For the text-containing cell, return its midpoint in (x, y) coordinate format. 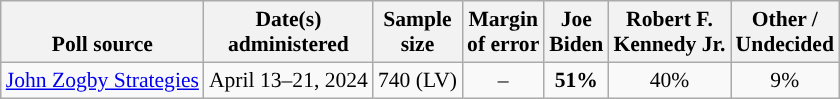
Poll source (102, 32)
Samplesize (418, 32)
40% (669, 80)
740 (LV) (418, 80)
April 13–21, 2024 (288, 80)
9% (784, 80)
Robert F.Kennedy Jr. (669, 32)
John Zogby Strategies (102, 80)
JoeBiden (576, 32)
Other /Undecided (784, 32)
– (503, 80)
Marginof error (503, 32)
Date(s)administered (288, 32)
51% (576, 80)
